Capture the cell that displays the provided text and extract its [x, y] central coordinate. 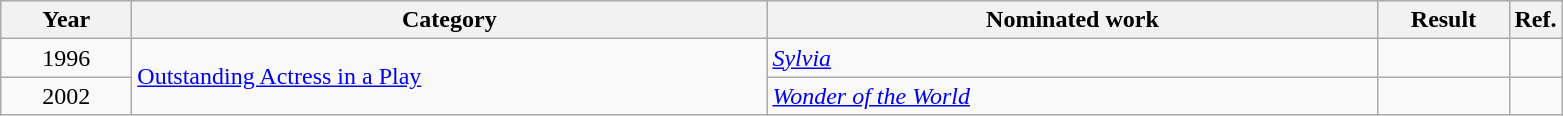
Ref. [1536, 20]
Result [1444, 20]
2002 [66, 96]
Sylvia [1072, 58]
1996 [66, 58]
Wonder of the World [1072, 96]
Nominated work [1072, 20]
Outstanding Actress in a Play [450, 77]
Year [66, 20]
Category [450, 20]
